Scan for the cell matching the given text and deliver its [X, Y] coordinate at center. 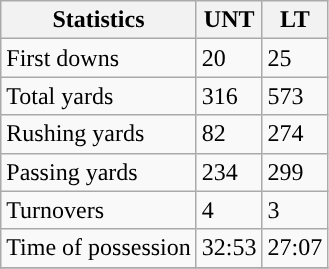
316 [229, 96]
Statistics [99, 20]
32:53 [229, 248]
234 [229, 172]
27:07 [295, 248]
Rushing yards [99, 134]
25 [295, 58]
4 [229, 210]
20 [229, 58]
82 [229, 134]
Turnovers [99, 210]
274 [295, 134]
First downs [99, 58]
Time of possession [99, 248]
UNT [229, 20]
3 [295, 210]
299 [295, 172]
573 [295, 96]
LT [295, 20]
Total yards [99, 96]
Passing yards [99, 172]
